Find where the given text appears and provide that cell's center as [X, Y] coordinate. 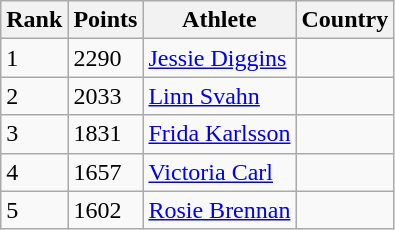
Frida Karlsson [220, 134]
Athlete [220, 20]
4 [34, 172]
3 [34, 134]
Rosie Brennan [220, 210]
Linn Svahn [220, 96]
1 [34, 58]
Jessie Diggins [220, 58]
2033 [106, 96]
2290 [106, 58]
1831 [106, 134]
1602 [106, 210]
5 [34, 210]
2 [34, 96]
1657 [106, 172]
Points [106, 20]
Country [345, 20]
Rank [34, 20]
Victoria Carl [220, 172]
